Capture the cell that displays the provided text and extract its (X, Y) central coordinate. 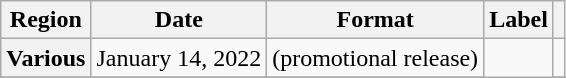
Date (179, 20)
Region (46, 20)
Various (46, 58)
(promotional release) (376, 58)
Label (519, 20)
January 14, 2022 (179, 58)
Format (376, 20)
